For the text-containing cell, return its midpoint in (X, Y) coordinate format. 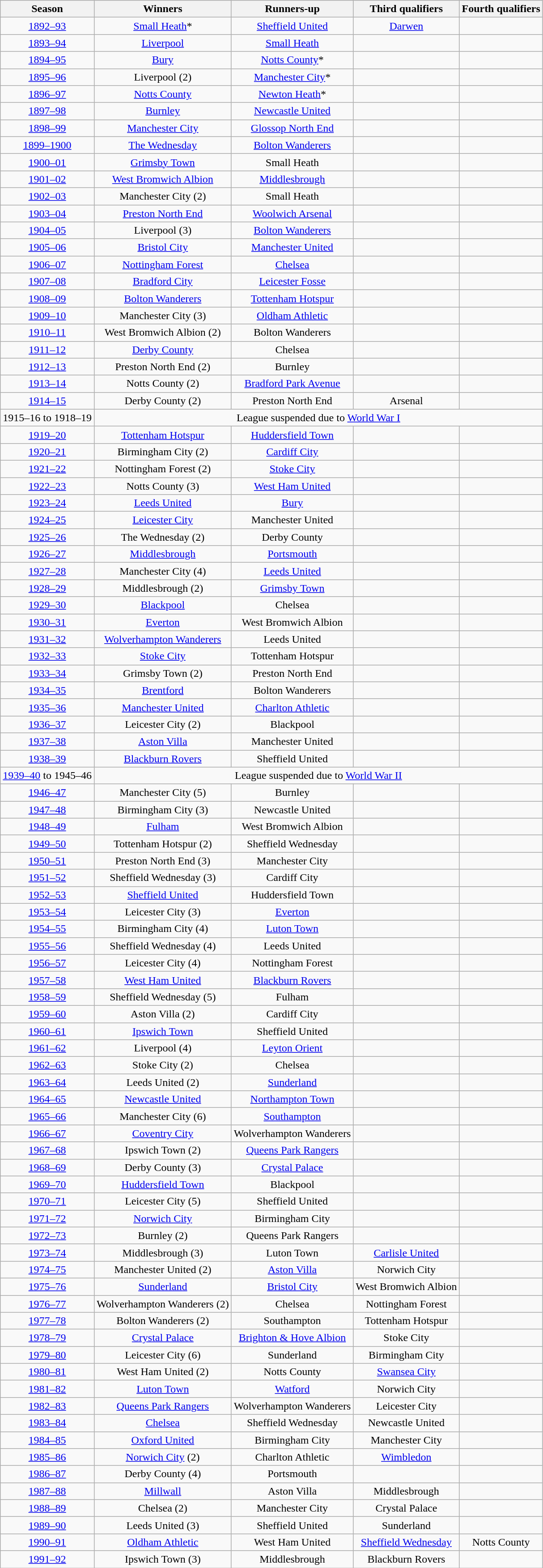
1915–16 to 1918–19 (47, 418)
1898–99 (47, 128)
Ipswich Town (2) (163, 1150)
Birmingham City (3) (163, 810)
1905–06 (47, 248)
1953–54 (47, 912)
1965–66 (47, 1116)
1897–98 (47, 111)
Runners-up (293, 9)
1964–65 (47, 1099)
1912–13 (47, 367)
Leeds United (2) (163, 1082)
1902–03 (47, 196)
Nottingham Forest (2) (163, 469)
Leicester City (2) (163, 724)
Ipswich Town (3) (163, 1559)
Birmingham City (2) (163, 452)
1984–85 (47, 1440)
Middlesbrough (3) (163, 1252)
1901–02 (47, 179)
1932–33 (47, 656)
1936–37 (47, 724)
Small Heath* (163, 26)
1957–58 (47, 980)
1903–04 (47, 214)
1948–49 (47, 827)
Bradford Park Avenue (293, 384)
1975–76 (47, 1286)
Winners (163, 9)
1895–96 (47, 77)
Manchester City (2) (163, 196)
1956–57 (47, 963)
1988–89 (47, 1508)
1973–74 (47, 1252)
Manchester City (6) (163, 1116)
1920–21 (47, 452)
Stoke City (2) (163, 1065)
1962–63 (47, 1065)
Fourth qualifiers (501, 9)
1990–91 (47, 1542)
Leicester Fosse (293, 282)
The Wednesday (2) (163, 537)
Bradford City (163, 282)
Manchester City* (293, 77)
Northampton Town (293, 1099)
1981–82 (47, 1389)
1966–67 (47, 1133)
Derby County (4) (163, 1474)
1904–05 (47, 231)
1913–14 (47, 384)
1954–55 (47, 929)
Leicester City (6) (163, 1355)
Bolton Wanderers (2) (163, 1321)
West Bromwich Albion (2) (163, 333)
Chelsea (2) (163, 1508)
1959–60 (47, 1014)
1894–95 (47, 60)
1899–1900 (47, 145)
1952–53 (47, 895)
Wimbledon (406, 1457)
1933–34 (47, 673)
1968–69 (47, 1167)
Liverpool (3) (163, 231)
1929–30 (47, 605)
Manchester City (5) (163, 793)
1960–61 (47, 1031)
1938–39 (47, 759)
1928–29 (47, 588)
1969–70 (47, 1184)
1977–78 (47, 1321)
Leyton Orient (293, 1048)
Norwich City (2) (163, 1457)
Brentford (163, 690)
1892–93 (47, 26)
1900–01 (47, 162)
Leicester City (5) (163, 1201)
1934–35 (47, 690)
1909–10 (47, 316)
1921–22 (47, 469)
Derby County (2) (163, 401)
1951–52 (47, 878)
1989–90 (47, 1525)
Millwall (163, 1491)
Manchester City (4) (163, 571)
Brighton & Hove Albion (293, 1338)
Preston North End (3) (163, 861)
1925–26 (47, 537)
Darwen (406, 26)
Leicester City (3) (163, 912)
Oxford United (163, 1440)
1946–47 (47, 793)
Grimsby Town (2) (163, 673)
League suspended due to World War I (318, 418)
1982–83 (47, 1406)
Aston Villa (2) (163, 1014)
1931–32 (47, 639)
Preston North End (2) (163, 367)
1937–38 (47, 741)
1906–07 (47, 265)
1978–79 (47, 1338)
Liverpool (2) (163, 77)
1893–94 (47, 43)
Third qualifiers (406, 9)
Coventry City (163, 1133)
1910–11 (47, 333)
1911–12 (47, 350)
1983–84 (47, 1423)
1979–80 (47, 1355)
Derby County (3) (163, 1167)
1967–68 (47, 1150)
1980–81 (47, 1372)
Wolverhampton Wanderers (2) (163, 1304)
1955–56 (47, 946)
Birmingham City (4) (163, 929)
Notts County* (293, 60)
Watford (293, 1389)
1930–31 (47, 622)
1985–86 (47, 1457)
1976–77 (47, 1304)
Liverpool (163, 43)
1919–20 (47, 435)
1961–62 (47, 1048)
1939–40 to 1945–46 (47, 776)
1971–72 (47, 1218)
Carlisle United (406, 1252)
Leicester City (4) (163, 963)
1922–23 (47, 486)
1908–09 (47, 299)
Season (47, 9)
1927–28 (47, 571)
1974–75 (47, 1269)
Arsenal (406, 401)
1970–71 (47, 1201)
1935–36 (47, 707)
Middlesbrough (2) (163, 588)
Glossop North End (293, 128)
Burnley (2) (163, 1235)
Liverpool (4) (163, 1048)
1924–25 (47, 520)
Woolwich Arsenal (293, 214)
Notts County (2) (163, 384)
Sheffield Wednesday (3) (163, 878)
Sheffield Wednesday (4) (163, 946)
1991–92 (47, 1559)
Swansea City (406, 1372)
1986–87 (47, 1474)
1958–59 (47, 997)
1963–64 (47, 1082)
Manchester City (3) (163, 316)
1926–27 (47, 554)
1923–24 (47, 503)
League suspended due to World War II (318, 776)
Sheffield Wednesday (5) (163, 997)
1907–08 (47, 282)
1972–73 (47, 1235)
1949–50 (47, 844)
Tottenham Hotspur (2) (163, 844)
1950–51 (47, 861)
1896–97 (47, 94)
1987–88 (47, 1491)
1914–15 (47, 401)
Notts County (3) (163, 486)
Ipswich Town (163, 1031)
West Ham United (2) (163, 1372)
Leeds United (3) (163, 1525)
Newton Heath* (293, 94)
Manchester United (2) (163, 1269)
1947–48 (47, 810)
The Wednesday (163, 145)
